Scan for the cell matching the given text and deliver its (x, y) coordinate at center. 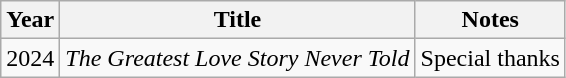
Notes (490, 20)
2024 (30, 58)
Special thanks (490, 58)
The Greatest Love Story Never Told (238, 58)
Year (30, 20)
Title (238, 20)
